Capture the cell that displays the provided text and extract its [x, y] central coordinate. 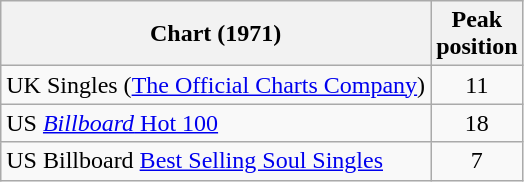
7 [477, 161]
Chart (1971) [216, 34]
US Billboard Hot 100 [216, 123]
Peakposition [477, 34]
11 [477, 85]
18 [477, 123]
UK Singles (The Official Charts Company) [216, 85]
US Billboard Best Selling Soul Singles [216, 161]
